Return the [X, Y] coordinate for the center point of the cell that contains the specified text.  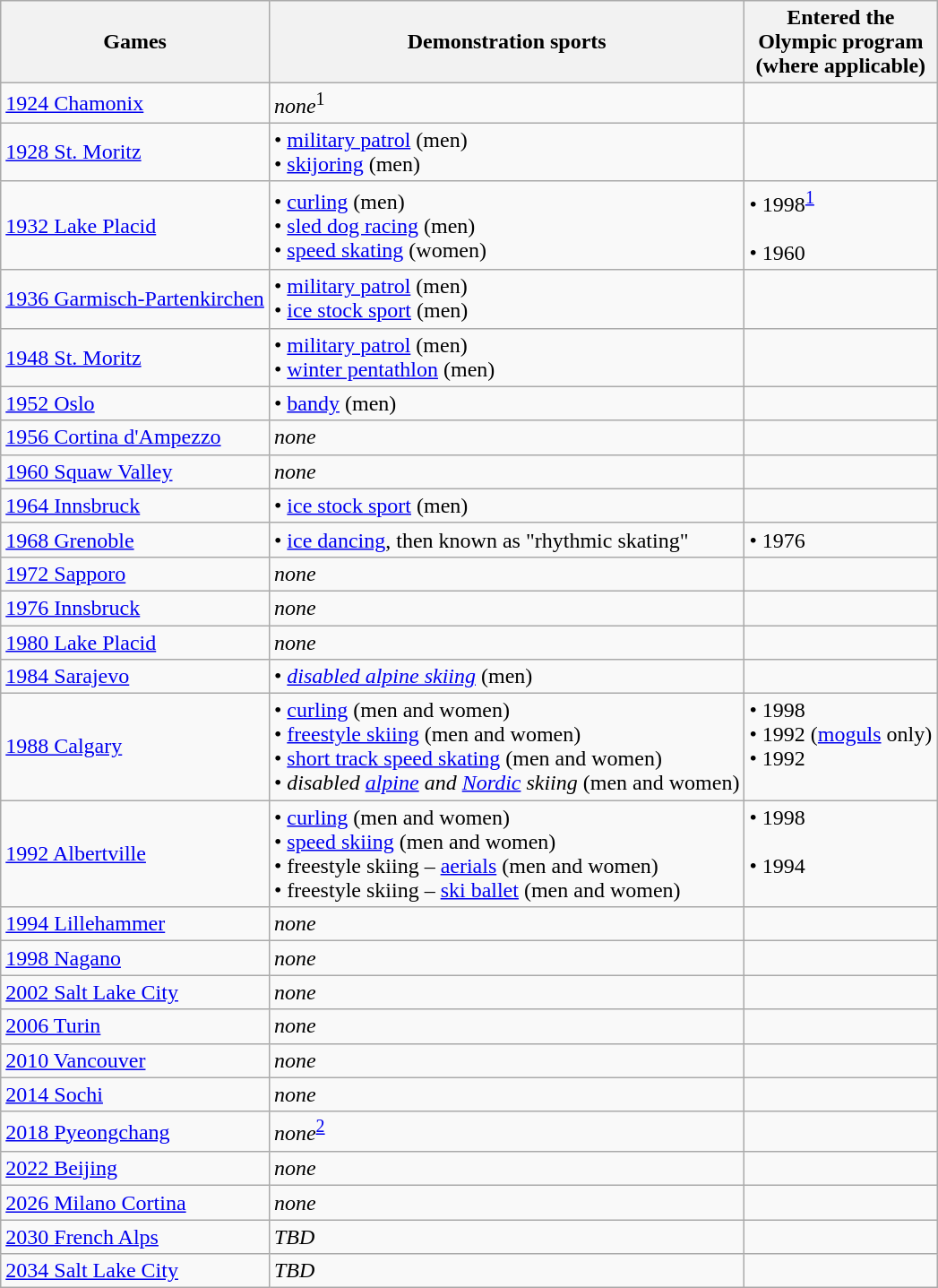
• military patrol (men)• skijoring (men) [507, 152]
1980 Lake Placid [135, 643]
• 1998• 1992 (moguls only)• 1992 [840, 748]
• ice stock sport (men) [507, 506]
1948 St. Moritz [135, 357]
• military patrol (men)• winter pentathlon (men) [507, 357]
1992 Albertville [135, 853]
none1 [507, 104]
1988 Calgary [135, 748]
none2 [507, 1131]
1994 Lillehammer [135, 924]
1928 St. Moritz [135, 152]
1998 Nagano [135, 958]
2006 Turin [135, 1026]
2010 Vancouver [135, 1060]
1924 Chamonix [135, 104]
2026 Milano Cortina [135, 1203]
2014 Sochi [135, 1094]
• 1998• 1994 [840, 853]
• disabled alpine skiing (men) [507, 677]
• 1976 [840, 540]
• curling (men)• sled dog racing (men)• speed skating (women) [507, 226]
1956 Cortina d'Ampezzo [135, 437]
• bandy (men) [507, 403]
1936 Garmisch-Partenkirchen [135, 299]
1984 Sarajevo [135, 677]
Entered theOlympic program(where applicable) [840, 42]
1960 Squaw Valley [135, 471]
Games [135, 42]
• 19981• 1960 [840, 226]
1932 Lake Placid [135, 226]
Demonstration sports [507, 42]
• curling (men and women)• speed skiing (men and women)• freestyle skiing – aerials (men and women)• freestyle skiing – ski ballet (men and women) [507, 853]
2022 Beijing [135, 1169]
1968 Grenoble [135, 540]
2018 Pyeongchang [135, 1131]
1972 Sapporo [135, 574]
1952 Oslo [135, 403]
1976 Innsbruck [135, 608]
1964 Innsbruck [135, 506]
2030 French Alps [135, 1237]
2034 Salt Lake City [135, 1271]
• ice dancing, then known as "rhythmic skating" [507, 540]
2002 Salt Lake City [135, 992]
• military patrol (men)• ice stock sport (men) [507, 299]
